Pinpoint the cell where the given text exists, returning its [X, Y] midpoint coordinate. 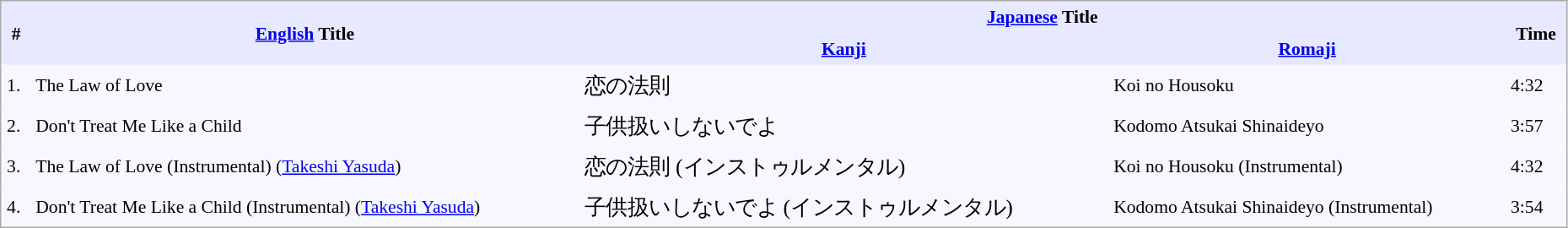
Romaji [1307, 49]
4. [15, 206]
3:57 [1537, 125]
2. [15, 125]
Koi no Housoku (Instrumental) [1307, 166]
English Title [304, 33]
Kodomo Atsukai Shinaideyo (Instrumental) [1307, 206]
Time [1537, 33]
恋の法則 (インストゥルメンタル) [844, 166]
Koi no Housoku [1307, 84]
恋の法則 [844, 84]
Don't Treat Me Like a Child [304, 125]
3:54 [1537, 206]
# [15, 33]
Don't Treat Me Like a Child (Instrumental) (Takeshi Yasuda) [304, 206]
子供扱いしないでよ [844, 125]
The Law of Love (Instrumental) (Takeshi Yasuda) [304, 166]
3. [15, 166]
The Law of Love [304, 84]
1. [15, 84]
子供扱いしないでよ (インストゥルメンタル) [844, 206]
Japanese Title [1043, 17]
Kodomo Atsukai Shinaideyo [1307, 125]
Kanji [844, 49]
